Extract the (x, y) coordinate from the center of the cell holding the provided text.  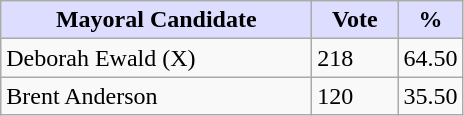
64.50 (430, 58)
Vote (355, 20)
218 (355, 58)
35.50 (430, 96)
Deborah Ewald (X) (156, 58)
Mayoral Candidate (156, 20)
Brent Anderson (156, 96)
% (430, 20)
120 (355, 96)
